Identify which cell holds the provided text, then report its (X, Y) central coordinate. 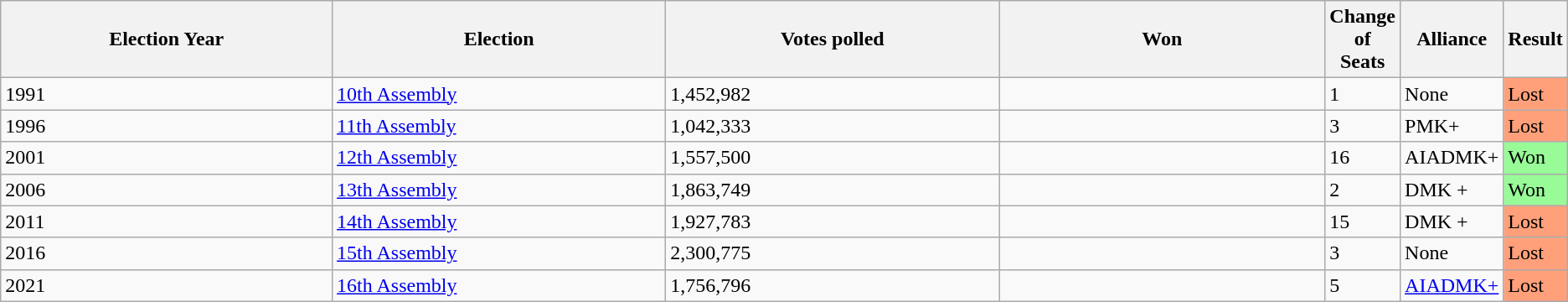
Alliance (1452, 39)
16 (1363, 158)
2011 (167, 221)
1,452,982 (833, 94)
13th Assembly (499, 190)
PMK+ (1452, 126)
2,300,775 (833, 253)
15th Assembly (499, 253)
1,927,783 (833, 221)
5 (1363, 285)
Result (1535, 39)
1,042,333 (833, 126)
12th Assembly (499, 158)
1 (1363, 94)
Election Year (167, 39)
14th Assembly (499, 221)
2021 (167, 285)
2016 (167, 253)
2006 (167, 190)
1,756,796 (833, 285)
16th Assembly (499, 285)
10th Assembly (499, 94)
15 (1363, 221)
1,557,500 (833, 158)
1996 (167, 126)
Election (499, 39)
1,863,749 (833, 190)
2 (1363, 190)
2001 (167, 158)
Votes polled (833, 39)
11th Assembly (499, 126)
Change of Seats (1363, 39)
1991 (167, 94)
